Find where the given text appears and provide that cell's center as [x, y] coordinate. 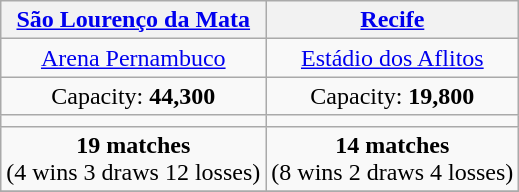
São Lourenço da Mata [134, 20]
Capacity: 19,800 [392, 96]
Estádio dos Aflitos [392, 58]
Arena Pernambuco [134, 58]
Recife [392, 20]
19 matches(4 wins 3 draws 12 losses) [134, 158]
14 matches(8 wins 2 draws 4 losses) [392, 158]
Capacity: 44,300 [134, 96]
